Scan for the cell matching the given text and deliver its (X, Y) coordinate at center. 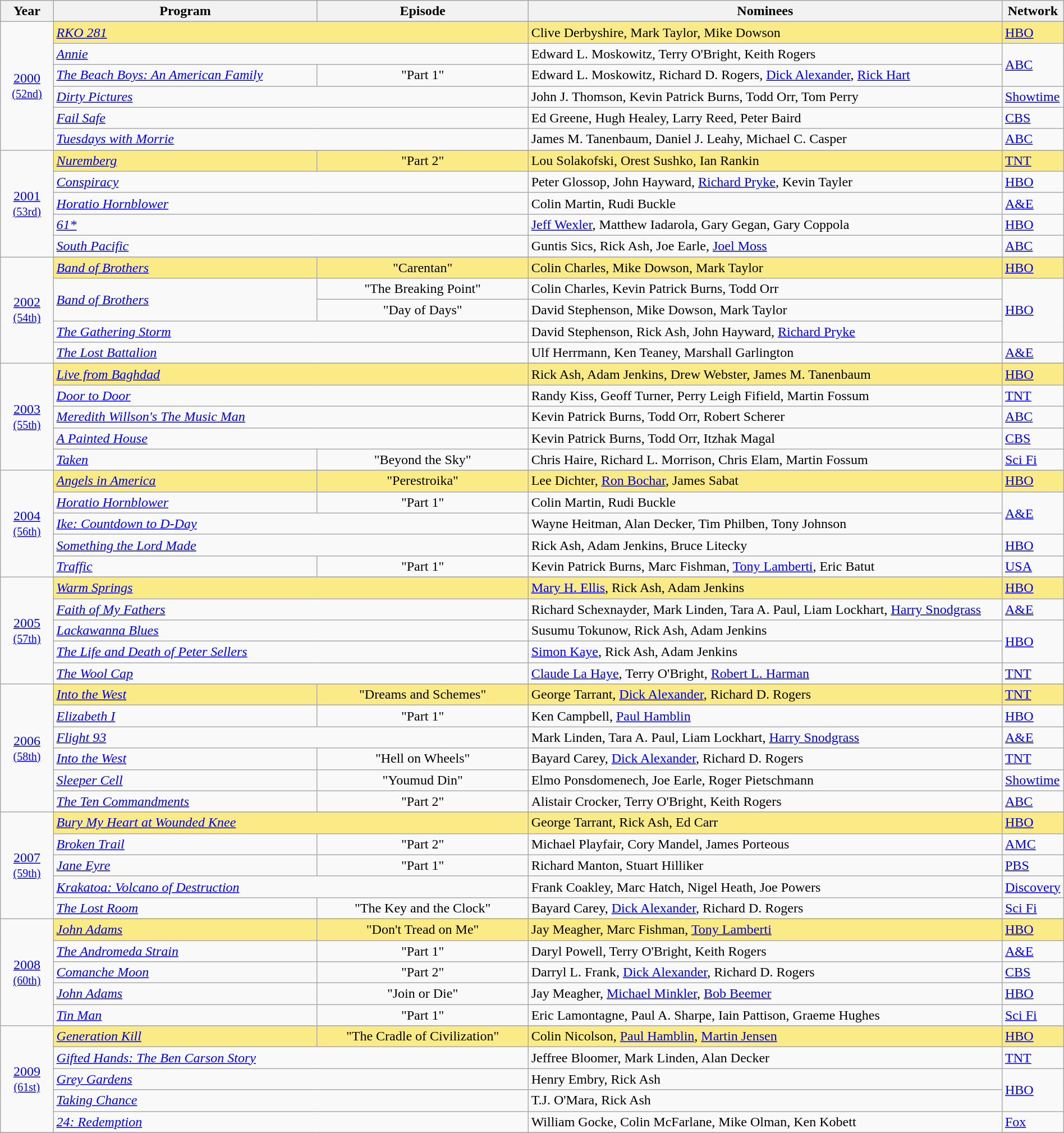
Simon Kaye, Rick Ash, Adam Jenkins (765, 652)
Live from Baghdad (291, 374)
Jeff Wexler, Matthew Iadarola, Gary Gegan, Gary Coppola (765, 224)
Kevin Patrick Burns, Todd Orr, Robert Scherer (765, 417)
2005(57th) (27, 630)
Krakatoa: Volcano of Destruction (291, 887)
Nominees (765, 11)
Colin Charles, Mike Dowson, Mark Taylor (765, 268)
Bury My Heart at Wounded Knee (291, 823)
Lee Dichter, Ron Bochar, James Sabat (765, 481)
Claude La Haye, Terry O'Bright, Robert L. Harman (765, 673)
Elizabeth I (185, 716)
Comanche Moon (185, 973)
2009(61st) (27, 1079)
T.J. O'Mara, Rick Ash (765, 1100)
"Perestroika" (423, 481)
Rick Ash, Adam Jenkins, Drew Webster, James M. Tanenbaum (765, 374)
Tin Man (185, 1015)
Kevin Patrick Burns, Todd Orr, Itzhak Magal (765, 438)
2001(53rd) (27, 203)
AMC (1033, 844)
Discovery (1033, 887)
Edward L. Moskowitz, Richard D. Rogers, Dick Alexander, Rick Hart (765, 75)
John J. Thomson, Kevin Patrick Burns, Todd Orr, Tom Perry (765, 97)
2008(60th) (27, 972)
David Stephenson, Mike Dowson, Mark Taylor (765, 310)
24: Redemption (291, 1122)
Michael Playfair, Cory Mandel, James Porteous (765, 844)
The Gathering Storm (291, 332)
Henry Embry, Rick Ash (765, 1079)
Sleeper Cell (185, 780)
Richard Manton, Stuart Hilliker (765, 865)
The Lost Room (185, 908)
The Beach Boys: An American Family (185, 75)
James M. Tanenbaum, Daniel J. Leahy, Michael C. Casper (765, 139)
Lou Solakofski, Orest Sushko, Ian Rankin (765, 160)
2006(58th) (27, 748)
Eric Lamontagne, Paul A. Sharpe, Iain Pattison, Graeme Hughes (765, 1015)
Guntis Sics, Rick Ash, Joe Earle, Joel Moss (765, 246)
Kevin Patrick Burns, Marc Fishman, Tony Lamberti, Eric Batut (765, 566)
Ken Campbell, Paul Hamblin (765, 716)
"Day of Days" (423, 310)
Frank Coakley, Marc Hatch, Nigel Heath, Joe Powers (765, 887)
Dirty Pictures (291, 97)
"Don't Tread on Me" (423, 929)
The Wool Cap (291, 673)
Door to Door (291, 396)
2003(55th) (27, 417)
2002(54th) (27, 310)
Program (185, 11)
Broken Trail (185, 844)
Randy Kiss, Geoff Turner, Perry Leigh Fifield, Martin Fossum (765, 396)
Ulf Herrmann, Ken Teaney, Marshall Garlington (765, 353)
PBS (1033, 865)
Wayne Heitman, Alan Decker, Tim Philben, Tony Johnson (765, 524)
Colin Charles, Kevin Patrick Burns, Todd Orr (765, 289)
USA (1033, 566)
RKO 281 (291, 33)
Traffic (185, 566)
Elmo Ponsdomenech, Joe Earle, Roger Pietschmann (765, 780)
The Andromeda Strain (185, 951)
Fox (1033, 1122)
Tuesdays with Morrie (291, 139)
Peter Glossop, John Hayward, Richard Pryke, Kevin Tayler (765, 182)
South Pacific (291, 246)
Mary H. Ellis, Rick Ash, Adam Jenkins (765, 588)
Lackawanna Blues (291, 631)
Mark Linden, Tara A. Paul, Liam Lockhart, Harry Snodgrass (765, 737)
George Tarrant, Dick Alexander, Richard D. Rogers (765, 695)
William Gocke, Colin McFarlane, Mike Olman, Ken Kobett (765, 1122)
David Stephenson, Rick Ash, John Hayward, Richard Pryke (765, 332)
Daryl Powell, Terry O'Bright, Keith Rogers (765, 951)
2000(52nd) (27, 86)
"The Cradle of Civilization" (423, 1036)
2007(59th) (27, 865)
Ike: Countdown to D-Day (291, 524)
"The Breaking Point" (423, 289)
Fail Safe (291, 118)
Susumu Tokunow, Rick Ash, Adam Jenkins (765, 631)
"Dreams and Schemes" (423, 695)
Ed Greene, Hugh Healey, Larry Reed, Peter Baird (765, 118)
Conspiracy (291, 182)
2004(56th) (27, 524)
The Ten Commandments (185, 801)
Network (1033, 11)
Warm Springs (291, 588)
Edward L. Moskowitz, Terry O'Bright, Keith Rogers (765, 54)
"Hell on Wheels" (423, 759)
Year (27, 11)
Jeffree Bloomer, Mark Linden, Alan Decker (765, 1058)
"Join or Die" (423, 994)
Angels in America (185, 481)
Annie (291, 54)
Flight 93 (291, 737)
Richard Schexnayder, Mark Linden, Tara A. Paul, Liam Lockhart, Harry Snodgrass (765, 609)
Something the Lord Made (291, 545)
Clive Derbyshire, Mark Taylor, Mike Dowson (765, 33)
"Carentan" (423, 268)
Faith of My Fathers (291, 609)
Jay Meagher, Michael Minkler, Bob Beemer (765, 994)
Jane Eyre (185, 865)
Taking Chance (291, 1100)
Nuremberg (185, 160)
Colin Nicolson, Paul Hamblin, Martin Jensen (765, 1036)
Gifted Hands: The Ben Carson Story (291, 1058)
"The Key and the Clock" (423, 908)
Jay Meagher, Marc Fishman, Tony Lamberti (765, 929)
Grey Gardens (291, 1079)
Alistair Crocker, Terry O'Bright, Keith Rogers (765, 801)
Taken (185, 460)
61* (291, 224)
A Painted House (291, 438)
"Beyond the Sky" (423, 460)
"Youmud Din" (423, 780)
The Life and Death of Peter Sellers (291, 652)
George Tarrant, Rick Ash, Ed Carr (765, 823)
Generation Kill (185, 1036)
Darryl L. Frank, Dick Alexander, Richard D. Rogers (765, 973)
The Lost Battalion (291, 353)
Chris Haire, Richard L. Morrison, Chris Elam, Martin Fossum (765, 460)
Meredith Willson's The Music Man (291, 417)
Rick Ash, Adam Jenkins, Bruce Litecky (765, 545)
Episode (423, 11)
